From the cell containing the given text, extract its center point as (X, Y) coordinate. 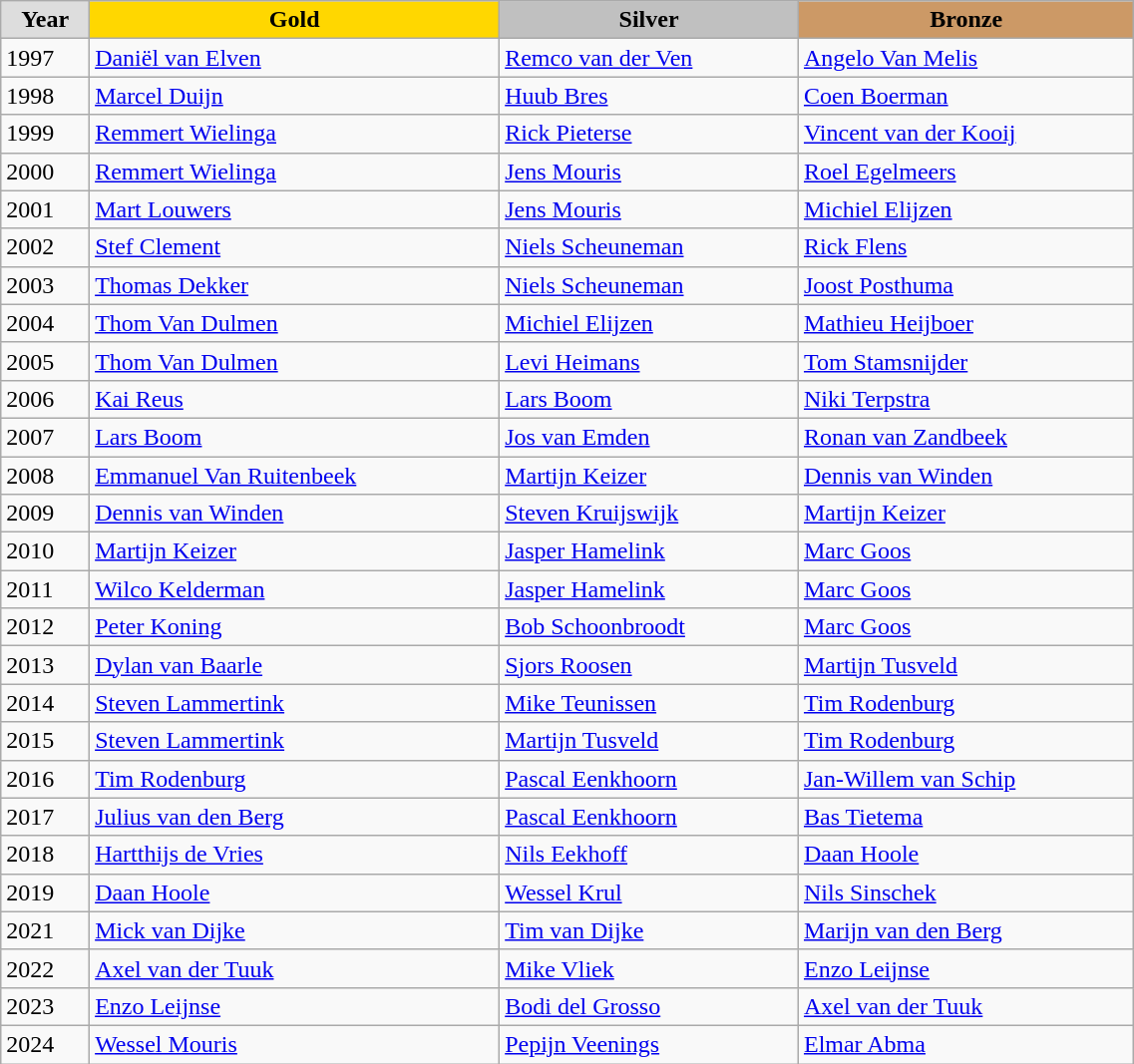
2008 (46, 476)
Mathieu Heijboer (965, 323)
Bronze (965, 20)
Marijn van den Berg (965, 930)
Elmar Abma (965, 1044)
2009 (46, 514)
Huub Bres (649, 96)
Angelo Van Melis (965, 58)
1999 (46, 134)
Roel Egelmeers (965, 172)
2013 (46, 665)
1998 (46, 96)
2023 (46, 1006)
Ronan van Zandbeek (965, 437)
Sjors Roosen (649, 665)
Wilco Kelderman (295, 589)
Mart Louwers (295, 209)
Mike Teunissen (649, 703)
2000 (46, 172)
2017 (46, 817)
Remco van der Ven (649, 58)
Pepijn Veenings (649, 1044)
Vincent van der Kooij (965, 134)
Dylan van Baarle (295, 665)
Daniël van Elven (295, 58)
2018 (46, 855)
Stef Clement (295, 247)
2015 (46, 741)
2007 (46, 437)
2011 (46, 589)
2004 (46, 323)
Silver (649, 20)
Year (46, 20)
Jos van Emden (649, 437)
2022 (46, 968)
2016 (46, 779)
Steven Kruijswijk (649, 514)
1997 (46, 58)
Nils Sinschek (965, 892)
Peter Koning (295, 627)
Mick van Dijke (295, 930)
Kai Reus (295, 399)
Bob Schoonbroodt (649, 627)
2019 (46, 892)
2003 (46, 285)
Bodi del Grosso (649, 1006)
Rick Pieterse (649, 134)
2005 (46, 361)
Mike Vliek (649, 968)
2006 (46, 399)
Tom Stamsnijder (965, 361)
Niki Terpstra (965, 399)
Wessel Mouris (295, 1044)
2012 (46, 627)
Rick Flens (965, 247)
2002 (46, 247)
Emmanuel Van Ruitenbeek (295, 476)
Hartthijs de Vries (295, 855)
2021 (46, 930)
2001 (46, 209)
Levi Heimans (649, 361)
2024 (46, 1044)
Wessel Krul (649, 892)
Julius van den Berg (295, 817)
Joost Posthuma (965, 285)
Tim van Dijke (649, 930)
2014 (46, 703)
Marcel Duijn (295, 96)
Bas Tietema (965, 817)
Gold (295, 20)
2010 (46, 551)
Jan-Willem van Schip (965, 779)
Thomas Dekker (295, 285)
Coen Boerman (965, 96)
Nils Eekhoff (649, 855)
